Capture the cell that displays the provided text and extract its (x, y) central coordinate. 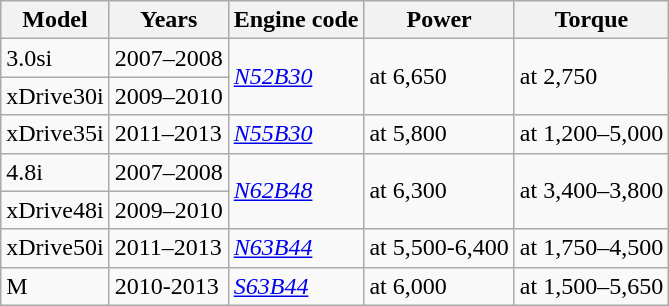
at 6,000 (439, 286)
Power (439, 20)
M (55, 286)
N55B30 (296, 134)
Engine code (296, 20)
4.8i (55, 172)
at 1,500–5,650 (591, 286)
at 5,800 (439, 134)
at 1,200–5,000 (591, 134)
at 5,500-6,400 (439, 248)
at 6,300 (439, 191)
S63B44 (296, 286)
N63B44 (296, 248)
Model (55, 20)
xDrive30i (55, 96)
2010-2013 (168, 286)
N52B30 (296, 77)
N62B48 (296, 191)
Years (168, 20)
at 1,750–4,500 (591, 248)
at 3,400–3,800 (591, 191)
at 2,750 (591, 77)
Torque (591, 20)
xDrive48i (55, 210)
xDrive35i (55, 134)
at 6,650 (439, 77)
3.0si (55, 58)
xDrive50i (55, 248)
